Pinpoint the cell where the given text exists, returning its (x, y) midpoint coordinate. 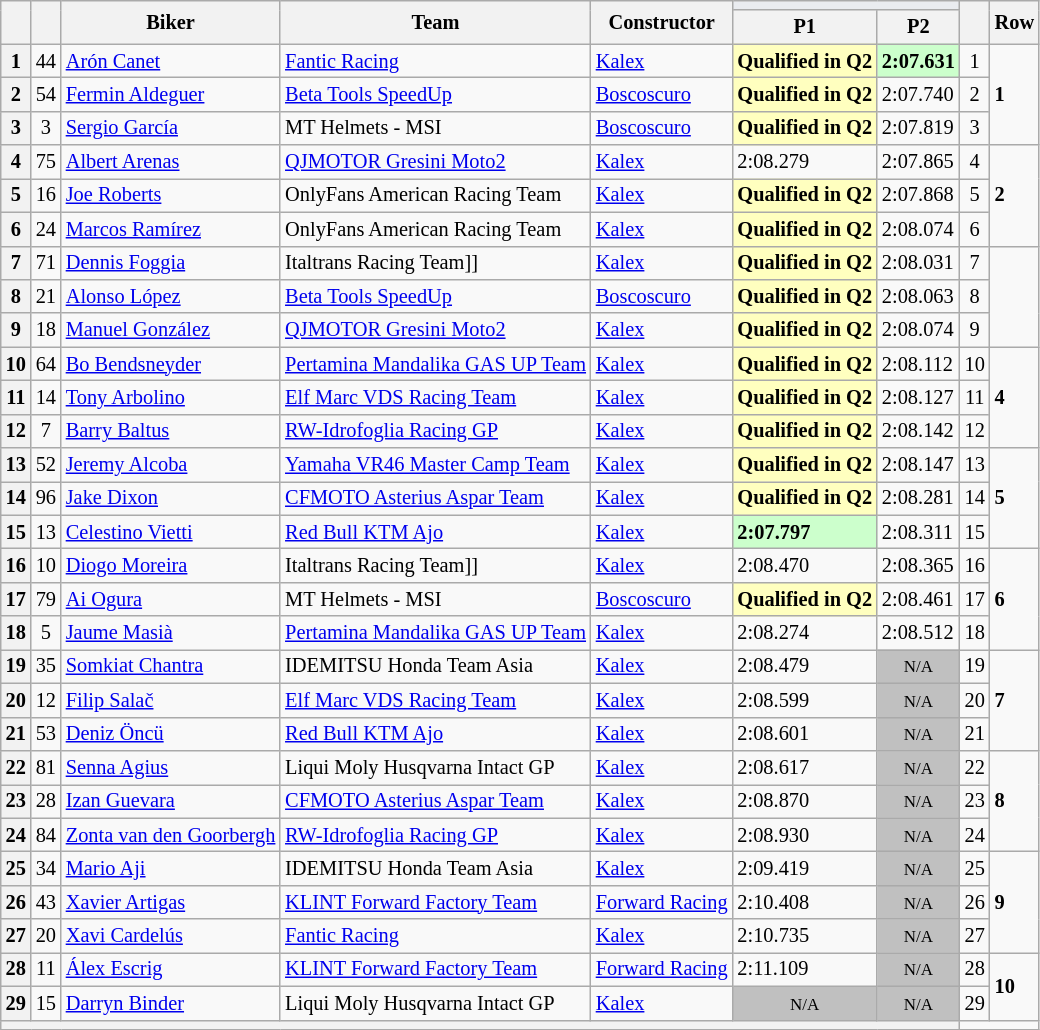
64 (46, 364)
52 (46, 465)
Alonso López (170, 296)
96 (46, 498)
Jeremy Alcoba (170, 465)
2:08.031 (918, 263)
2:08.870 (804, 801)
Xavi Cardelús (170, 936)
2:07.740 (918, 94)
Barry Baltus (170, 431)
Joe Roberts (170, 195)
Constructor (662, 22)
Filip Salač (170, 700)
Team (436, 22)
2:08.147 (918, 465)
Zonta van den Goorbergh (170, 835)
2:08.279 (804, 162)
2:08.930 (804, 835)
Albert Arenas (170, 162)
2:07.819 (918, 128)
75 (46, 162)
35 (46, 666)
2:08.142 (918, 431)
Marcos Ramírez (170, 229)
P2 (918, 27)
Senna Agius (170, 767)
Tony Arbolino (170, 397)
2:08.281 (918, 498)
Bo Bendsneyder (170, 364)
Ai Ogura (170, 599)
Diogo Moreira (170, 565)
2:08.512 (918, 633)
Yamaha VR46 Master Camp Team (436, 465)
Manuel González (170, 330)
Jaume Masià (170, 633)
44 (46, 61)
2:08.601 (804, 734)
2:07.865 (918, 162)
2:08.063 (918, 296)
Jake Dixon (170, 498)
2:08.112 (918, 364)
Álex Escrig (170, 969)
71 (46, 263)
Mario Aji (170, 868)
2:07.797 (804, 532)
Arón Canet (170, 61)
Darryn Binder (170, 1003)
84 (46, 835)
43 (46, 902)
Xavier Artigas (170, 902)
2:08.470 (804, 565)
2:08.599 (804, 700)
34 (46, 868)
2:08.274 (804, 633)
53 (46, 734)
P1 (804, 27)
2:07.631 (918, 61)
2:08.311 (918, 532)
54 (46, 94)
2:08.365 (918, 565)
79 (46, 599)
Dennis Foggia (170, 263)
Deniz Öncü (170, 734)
2:08.479 (804, 666)
81 (46, 767)
Celestino Vietti (170, 532)
2:10.735 (804, 936)
2:10.408 (804, 902)
Sergio García (170, 128)
Somkiat Chantra (170, 666)
Izan Guevara (170, 801)
2:08.127 (918, 397)
2:08.617 (804, 767)
2:09.419 (804, 868)
2:08.461 (918, 599)
Row (1014, 22)
Biker (170, 22)
2:11.109 (804, 969)
Fermin Aldeguer (170, 94)
2:07.868 (918, 195)
